Return [x, y] of the center of cell containing provided text 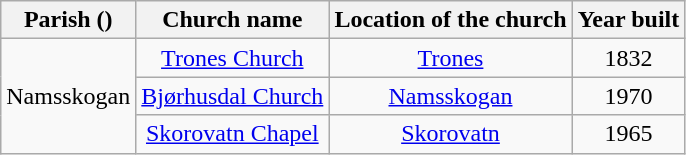
Bjørhusdal Church [232, 96]
Trones Church [232, 58]
Trones [450, 58]
1965 [628, 134]
Year built [628, 20]
1832 [628, 58]
Skorovatn Chapel [232, 134]
1970 [628, 96]
Church name [232, 20]
Parish () [68, 20]
Location of the church [450, 20]
Skorovatn [450, 134]
